Find where the given text appears and provide that cell's center as (x, y) coordinate. 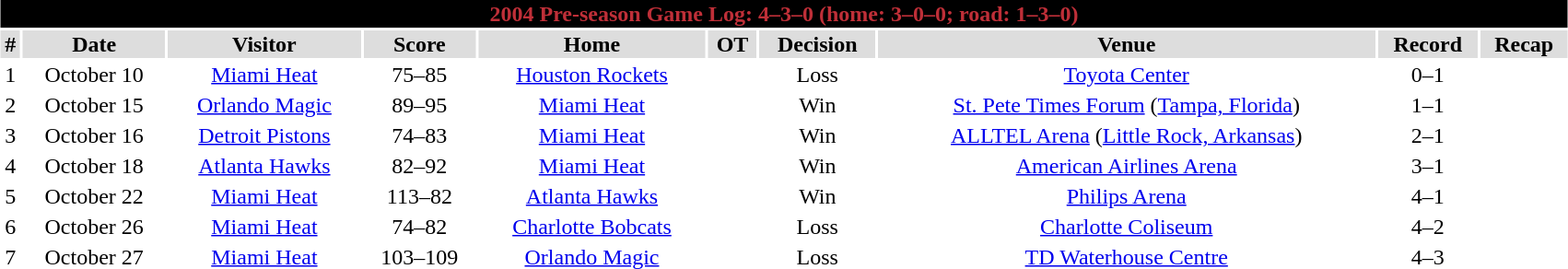
October 15 (94, 105)
2004 Pre-season Game Log: 4–3–0 (home: 3–0–0; road: 1–3–0) (784, 14)
3 (11, 135)
0–1 (1428, 75)
1 (11, 75)
2 (11, 105)
Charlotte Bobcats (591, 227)
2–1 (1428, 135)
ALLTEL Arena (Little Rock, Arkansas) (1126, 135)
Toyota Center (1126, 75)
Recap (1524, 44)
82–92 (419, 166)
Visitor (263, 44)
Home (591, 44)
Date (94, 44)
Decision (817, 44)
October 18 (94, 166)
3–1 (1428, 166)
St. Pete Times Forum (Tampa, Florida) (1126, 105)
74–82 (419, 227)
5 (11, 196)
1–1 (1428, 105)
OT (733, 44)
Score (419, 44)
4–1 (1428, 196)
4–2 (1428, 227)
Houston Rockets (591, 75)
4 (11, 166)
Philips Arena (1126, 196)
Record (1428, 44)
October 10 (94, 75)
Charlotte Coliseum (1126, 227)
Orlando Magic (263, 105)
89–95 (419, 105)
American Airlines Arena (1126, 166)
October 16 (94, 135)
75–85 (419, 75)
# (11, 44)
113–82 (419, 196)
6 (11, 227)
Venue (1126, 44)
October 22 (94, 196)
Detroit Pistons (263, 135)
74–83 (419, 135)
October 26 (94, 227)
